Extract the [X, Y] coordinate from the center of the cell holding the provided text.  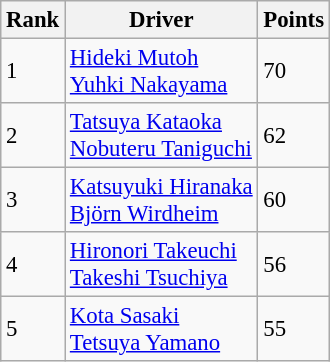
3 [33, 200]
5 [33, 330]
55 [294, 330]
Driver [162, 20]
2 [33, 136]
1 [33, 72]
4 [33, 264]
Kota Sasaki Tetsuya Yamano [162, 330]
62 [294, 136]
60 [294, 200]
Tatsuya Kataoka Nobuteru Taniguchi [162, 136]
Hironori Takeuchi Takeshi Tsuchiya [162, 264]
Rank [33, 20]
Hideki Mutoh Yuhki Nakayama [162, 72]
Katsuyuki Hiranaka Björn Wirdheim [162, 200]
70 [294, 72]
Points [294, 20]
56 [294, 264]
